Output the (X, Y) coordinate of the center of the cell containing the given text.  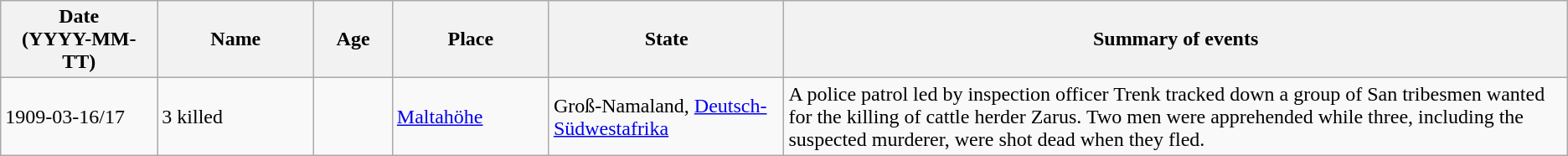
Maltahöhe (471, 117)
Name (236, 39)
Place (471, 39)
3 killed (236, 117)
Groß-Namaland, Deutsch-Südwestafrika (667, 117)
Age (353, 39)
Date(YYYY-MM-TT) (79, 39)
Summary of events (1176, 39)
1909-03-16/17 (79, 117)
State (667, 39)
